Return the (x, y) coordinate for the center point of the cell that contains the specified text.  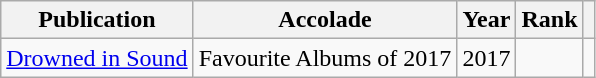
Publication (97, 20)
Accolade (325, 20)
Favourite Albums of 2017 (325, 58)
Rank (550, 20)
Year (486, 20)
2017 (486, 58)
Drowned in Sound (97, 58)
